Detect which cell encompasses the target text, then output its (X, Y) center coordinate. 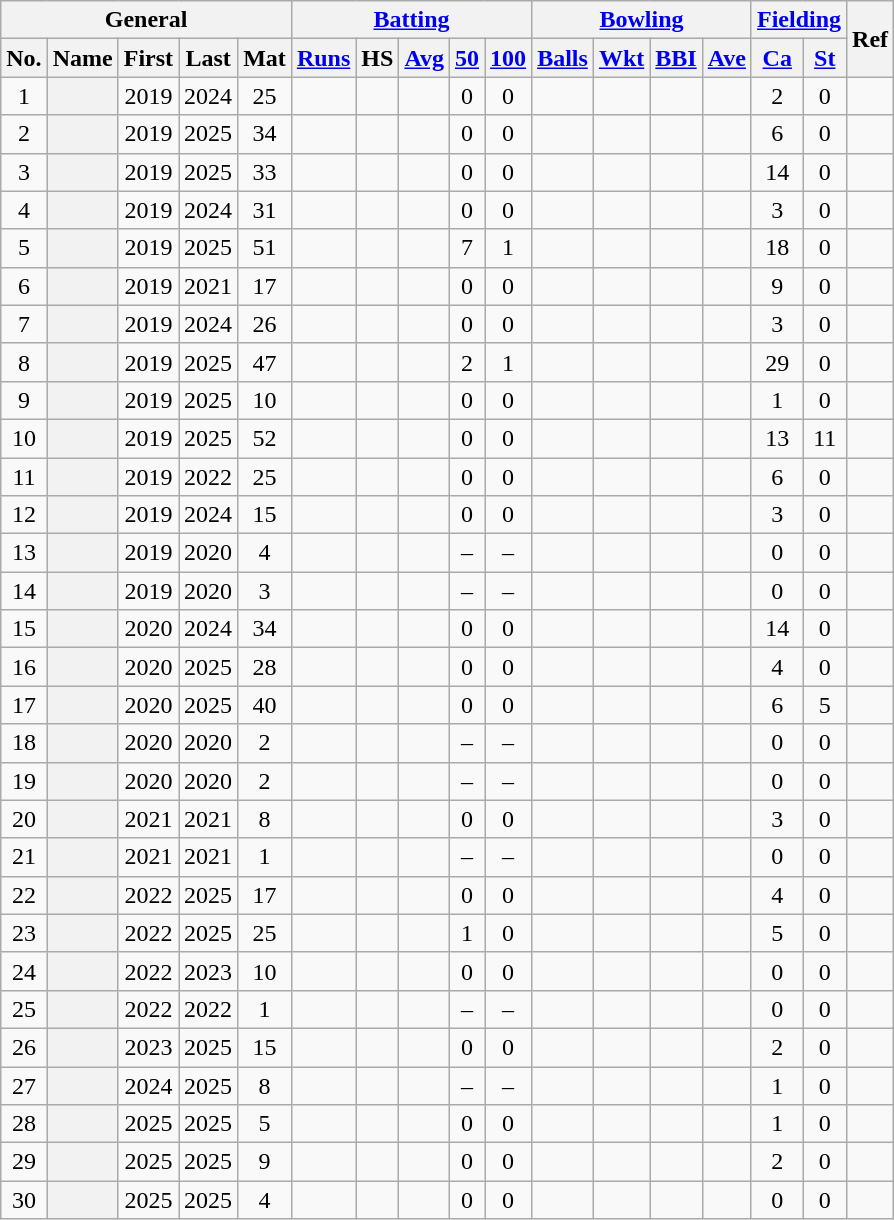
Ref (870, 39)
Ca (777, 58)
19 (24, 781)
Ave (726, 58)
Mat (265, 58)
52 (265, 438)
Name (82, 58)
33 (265, 172)
47 (265, 362)
Balls (563, 58)
Wkt (621, 58)
20 (24, 819)
40 (265, 705)
21 (24, 857)
16 (24, 667)
24 (24, 971)
Last (208, 58)
22 (24, 895)
27 (24, 1085)
31 (265, 210)
50 (466, 58)
BBI (676, 58)
Batting (411, 20)
HS (378, 58)
30 (24, 1200)
100 (508, 58)
St (825, 58)
General (146, 20)
No. (24, 58)
12 (24, 515)
51 (265, 248)
Fielding (798, 20)
Bowling (642, 20)
23 (24, 933)
First (148, 58)
Runs (323, 58)
Avg (424, 58)
